Determine the [x, y] coordinate at the center of the cell enclosing the given text.  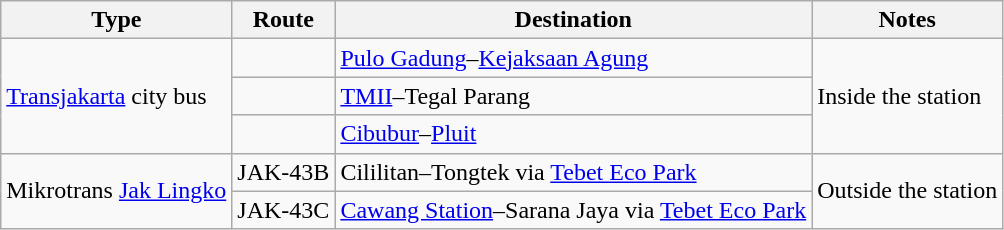
Destination [574, 20]
Transjakarta city bus [116, 96]
TMII–Tegal Parang [574, 96]
Inside the station [908, 96]
Route [284, 20]
JAK-43B [284, 172]
Outside the station [908, 191]
Cawang Station–Sarana Jaya via Tebet Eco Park [574, 210]
Cililitan–Tongtek via Tebet Eco Park [574, 172]
Cibubur–Pluit [574, 134]
Mikrotrans Jak Lingko [116, 191]
Notes [908, 20]
Type [116, 20]
Pulo Gadung–Kejaksaan Agung [574, 58]
JAK-43C [284, 210]
